Find where the given text appears and provide that cell's center as (X, Y) coordinate. 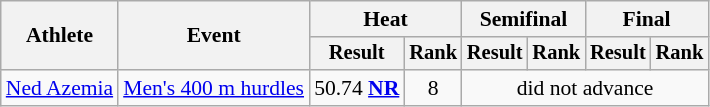
Event (214, 36)
Final (646, 19)
8 (433, 88)
50.74 NR (356, 88)
Semifinal (524, 19)
Ned Azemia (60, 88)
Heat (386, 19)
Men's 400 m hurdles (214, 88)
did not advance (585, 88)
Athlete (60, 36)
